Output the (X, Y) coordinate of the center of the cell containing the given text.  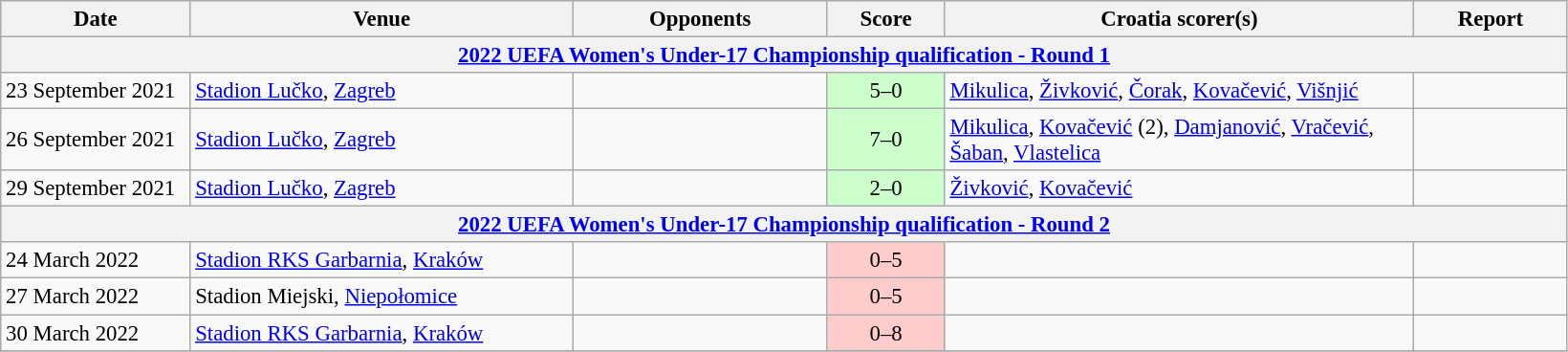
5–0 (885, 91)
Croatia scorer(s) (1180, 19)
Score (885, 19)
Mikulica, Živković, Čorak, Kovačević, Višnjić (1180, 91)
Opponents (700, 19)
24 March 2022 (96, 261)
27 March 2022 (96, 297)
Mikulica, Kovačević (2), Damjanović, Vračević, Šaban, Vlastelica (1180, 140)
Date (96, 19)
2022 UEFA Women's Under-17 Championship qualification - Round 2 (784, 225)
2–0 (885, 188)
23 September 2021 (96, 91)
30 March 2022 (96, 333)
7–0 (885, 140)
26 September 2021 (96, 140)
2022 UEFA Women's Under-17 Championship qualification - Round 1 (784, 55)
Živković, Kovačević (1180, 188)
29 September 2021 (96, 188)
Stadion Miejski, Niepołomice (382, 297)
Report (1492, 19)
0–8 (885, 333)
Venue (382, 19)
